Determine the (X, Y) coordinate at the center of the cell enclosing the given text.  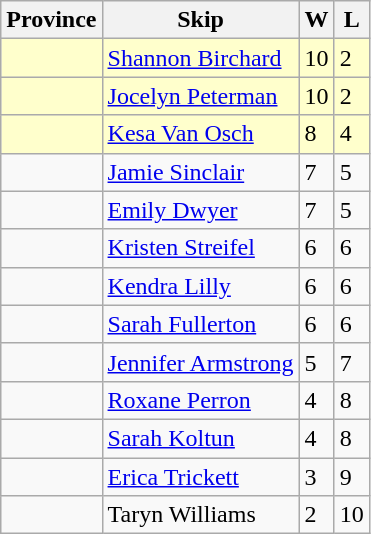
Sarah Fullerton (200, 324)
Erica Trickett (200, 477)
Skip (200, 20)
3 (316, 477)
Roxane Perron (200, 400)
Jamie Sinclair (200, 172)
Kesa Van Osch (200, 134)
Province (52, 20)
9 (352, 477)
Sarah Koltun (200, 438)
Kendra Lilly (200, 286)
W (316, 20)
Jennifer Armstrong (200, 362)
Emily Dwyer (200, 210)
Kristen Streifel (200, 248)
Taryn Williams (200, 515)
Shannon Birchard (200, 58)
L (352, 20)
Jocelyn Peterman (200, 96)
